For the text-containing cell, return its midpoint in [X, Y] coordinate format. 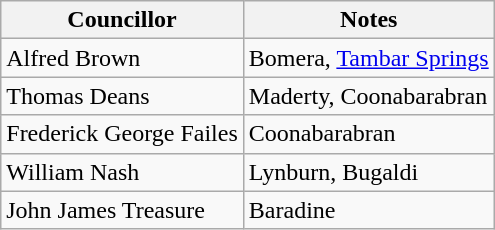
John James Treasure [122, 210]
Maderty, Coonabarabran [368, 96]
Coonabarabran [368, 134]
Alfred Brown [122, 58]
Lynburn, Bugaldi [368, 172]
Councillor [122, 20]
Thomas Deans [122, 96]
Baradine [368, 210]
Bomera, Tambar Springs [368, 58]
William Nash [122, 172]
Notes [368, 20]
Frederick George Failes [122, 134]
